Return the [x, y] coordinate for the center point of the cell that contains the specified text.  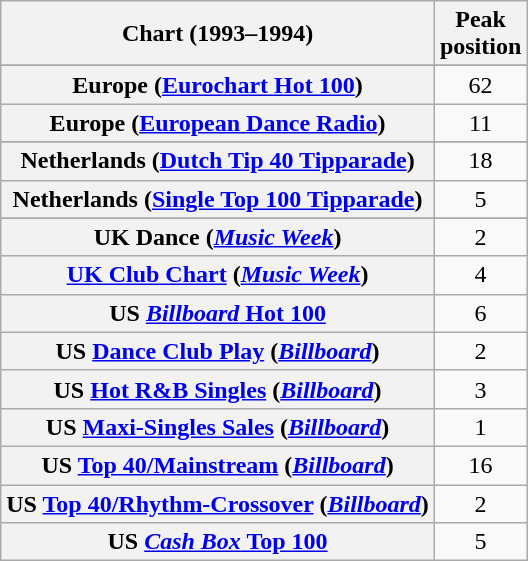
US Top 40/Mainstream (Billboard) [218, 465]
Netherlands (Dutch Tip 40 Tipparade) [218, 161]
18 [480, 161]
Europe (European Dance Radio) [218, 123]
US Top 40/Rhythm-Crossover (Billboard) [218, 503]
US Dance Club Play (Billboard) [218, 351]
US Maxi-Singles Sales (Billboard) [218, 427]
62 [480, 85]
1 [480, 427]
Peakposition [480, 34]
16 [480, 465]
11 [480, 123]
UK Club Chart (Music Week) [218, 275]
Europe (Eurochart Hot 100) [218, 85]
US Hot R&B Singles (Billboard) [218, 389]
3 [480, 389]
US Cash Box Top 100 [218, 542]
Netherlands (Single Top 100 Tipparade) [218, 199]
6 [480, 313]
UK Dance (Music Week) [218, 237]
Chart (1993–1994) [218, 34]
US Billboard Hot 100 [218, 313]
4 [480, 275]
